For the text-containing cell, return its midpoint in [x, y] coordinate format. 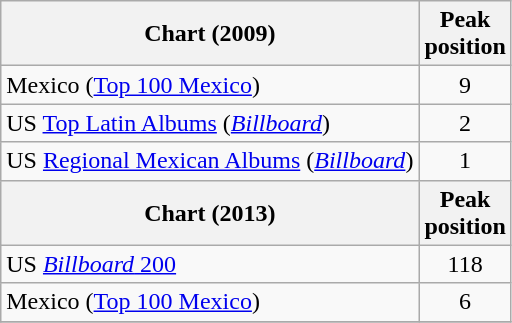
US Regional Mexican Albums (Billboard) [210, 161]
118 [465, 264]
9 [465, 85]
Chart (2013) [210, 212]
6 [465, 302]
2 [465, 123]
US Billboard 200 [210, 264]
Chart (2009) [210, 34]
1 [465, 161]
US Top Latin Albums (Billboard) [210, 123]
